Capture the cell that displays the provided text and extract its [X, Y] central coordinate. 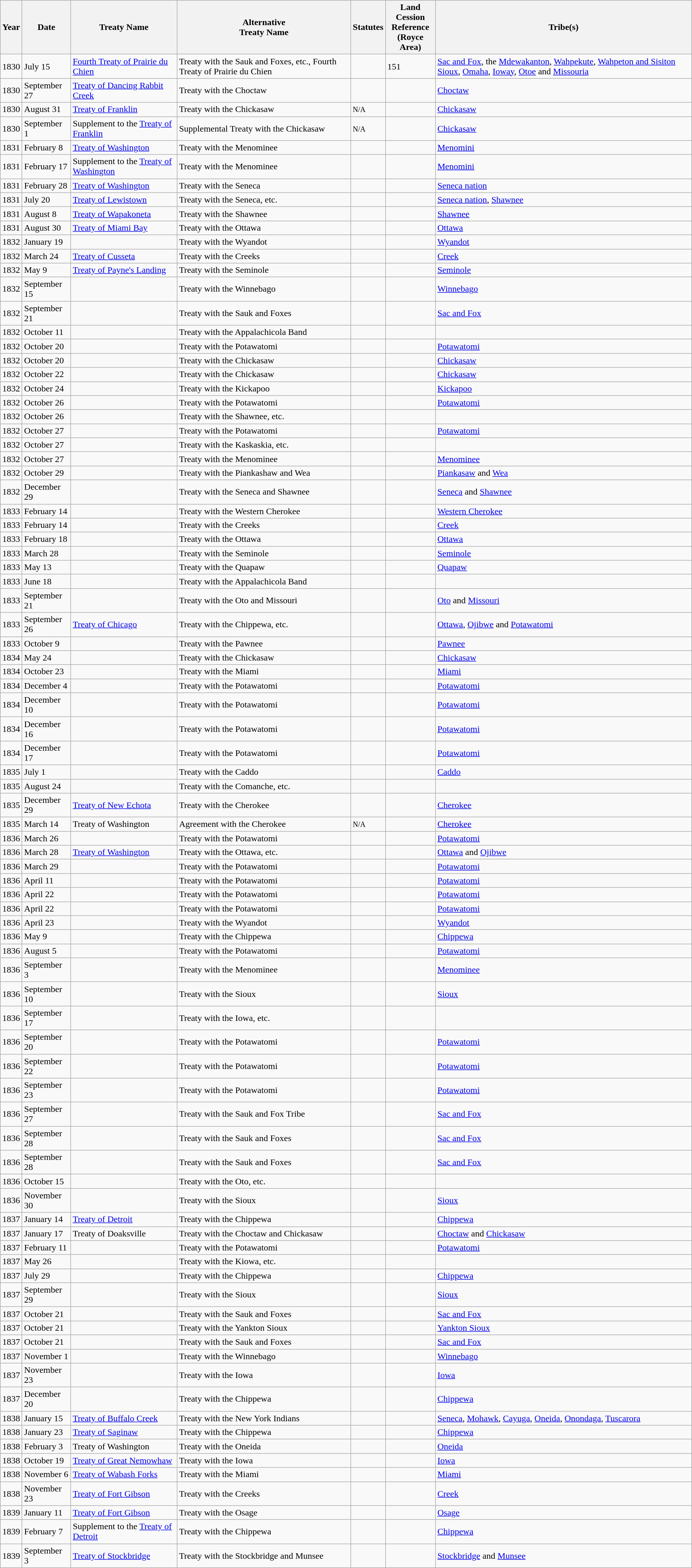
Treaty with the Choctaw and Chickasaw [264, 1233]
Treaty with the Osage [264, 1513]
September 1 [47, 129]
151 [410, 67]
Treaty of Lewistown [124, 200]
January 23 [47, 1432]
Treaty with the Shawnee, etc. [264, 417]
October 11 [47, 332]
August 5 [47, 951]
Supplement to the Treaty of Franklin [124, 129]
Treaty of Miami Bay [124, 228]
AlternativeTreaty Name [264, 27]
June 18 [47, 581]
Tribe(s) [564, 27]
February 18 [47, 539]
Treaty with the Comanche, etc. [264, 786]
Treaty with the Shawnee [264, 214]
Ottawa, Ojibwe and Potawatomi [564, 625]
Treaty of Franklin [124, 109]
Treaty with the Iowa, etc. [264, 1018]
August 24 [47, 786]
Treaty of Wabash Forks [124, 1474]
December 4 [47, 686]
April 11 [47, 880]
Treaty with the Yankton Sioux [264, 1328]
Treaty with the Oto, etc. [264, 1181]
July 1 [47, 772]
Treaty Name [124, 27]
September 22 [47, 1066]
March 29 [47, 866]
Supplement to the Treaty of Washington [124, 166]
November 1 [47, 1356]
October 29 [47, 473]
Ottawa and Ojibwe [564, 852]
Piankasaw and Wea [564, 473]
Treaty of Wapakoneta [124, 214]
Treaty with the Kickapoo [264, 388]
Treaty with the New York Indians [264, 1418]
Treaty with the Kaskaskia, etc. [264, 445]
Shawnee [564, 214]
Quapaw [564, 567]
Oneida [564, 1446]
Year [11, 27]
Treaty of Stockbridge [124, 1555]
May 13 [47, 567]
Treaty of Buffalo Creek [124, 1418]
Treaty with the Pawnee [264, 644]
Treaty of Detroit [124, 1219]
Treaty with the Kiowa, etc. [264, 1262]
September 17 [47, 1018]
July 29 [47, 1276]
December 10 [47, 705]
Treaty of Dancing Rabbit Creek [124, 90]
December 17 [47, 753]
Sac and Fox, the Mdewakanton, Wahpekute, Wahpeton and Sisiton Sioux, Omaha, Ioway, Otoe and Missouria [564, 67]
Pawnee [564, 644]
Treaty of Chicago [124, 625]
Seneca and Shawnee [564, 492]
Treaty of Great Nemowhaw [124, 1460]
October 22 [47, 374]
Treaty with the Oneida [264, 1446]
January 19 [47, 242]
Treaty with the Choctaw [264, 90]
Treaty with the Cherokee [264, 805]
Stockbridge and Munsee [564, 1555]
January 14 [47, 1219]
September 20 [47, 1042]
Treaty with the Oto and Missouri [264, 600]
Treaty of Cusseta [124, 256]
May 26 [47, 1262]
September 23 [47, 1090]
February 8 [47, 147]
Treaty with the Piankashaw and Wea [264, 473]
August 31 [47, 109]
Treaty with the Western Cherokee [264, 511]
Western Cherokee [564, 511]
Treaty with the Seneca, etc. [264, 200]
July 15 [47, 67]
October 19 [47, 1460]
July 20 [47, 200]
March 26 [47, 838]
January 15 [47, 1418]
November 6 [47, 1474]
December 16 [47, 729]
Treaty of New Echota [124, 805]
Treaty of Saginaw [124, 1432]
February 3 [47, 1446]
February 11 [47, 1248]
Treaty with the Ottawa, etc. [264, 852]
Treaty of Payne's Landing [124, 270]
January 17 [47, 1233]
February 7 [47, 1532]
Osage [564, 1513]
Treaty with the Sauk and Foxes, etc., Fourth Treaty of Prairie du Chien [264, 67]
Choctaw and Chickasaw [564, 1233]
May 24 [47, 658]
Treaty with the Stockbridge and Munsee [264, 1555]
April 23 [47, 923]
August 8 [47, 214]
Statutes [368, 27]
Treaty with the Sauk and Fox Tribe [264, 1114]
October 23 [47, 672]
October 9 [47, 644]
Treaty of Doaksville [124, 1233]
February 17 [47, 166]
Treaty with the Quapaw [264, 567]
January 11 [47, 1513]
Treaty with the Seneca [264, 186]
Date [47, 27]
November 30 [47, 1201]
Seneca nation [564, 186]
Agreement with the Cherokee [264, 824]
February 28 [47, 186]
October 15 [47, 1181]
September 26 [47, 625]
October 24 [47, 388]
September 10 [47, 994]
Kickapoo [564, 388]
Yankton Sioux [564, 1328]
Land CessionReference(Royce Area) [410, 27]
December 20 [47, 1399]
Caddo [564, 772]
Fourth Treaty of Prairie du Chien [124, 67]
Seneca, Mohawk, Cayuga, Oneida, Onondaga, Tuscarora [564, 1418]
Seneca nation, Shawnee [564, 200]
Choctaw [564, 90]
Treaty with the Chippewa, etc. [264, 625]
Supplement to the Treaty of Detroit [124, 1532]
March 24 [47, 256]
Treaty with the Seneca and Shawnee [264, 492]
August 30 [47, 228]
Treaty with the Caddo [264, 772]
March 14 [47, 824]
Oto and Missouri [564, 600]
Supplemental Treaty with the Chickasaw [264, 129]
September 29 [47, 1294]
September 15 [47, 289]
